Detect which cell encompasses the target text, then output its [x, y] center coordinate. 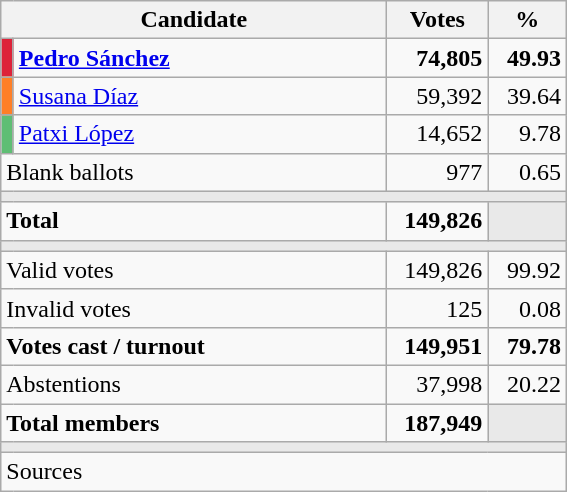
Pedro Sánchez [200, 58]
59,392 [438, 96]
187,949 [438, 423]
39.64 [528, 96]
Blank ballots [194, 172]
Votes cast / turnout [194, 346]
125 [438, 308]
79.78 [528, 346]
37,998 [438, 384]
Invalid votes [194, 308]
Candidate [194, 20]
Valid votes [194, 270]
149,951 [438, 346]
% [528, 20]
Susana Díaz [200, 96]
Votes [438, 20]
Total members [194, 423]
Sources [284, 472]
977 [438, 172]
Patxi López [200, 134]
0.08 [528, 308]
74,805 [438, 58]
99.92 [528, 270]
9.78 [528, 134]
14,652 [438, 134]
20.22 [528, 384]
Total [194, 221]
Abstentions [194, 384]
49.93 [528, 58]
0.65 [528, 172]
